Detect which cell encompasses the target text, then output its (x, y) center coordinate. 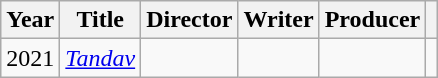
Writer (278, 20)
Director (190, 20)
Producer (372, 20)
Tandav (100, 58)
Year (30, 20)
2021 (30, 58)
Title (100, 20)
